Provide the [x, y] coordinate of the cell's center where the given text is located.  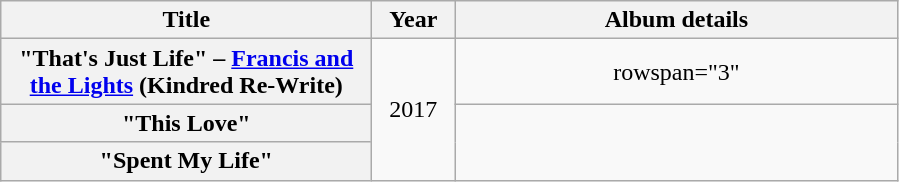
Title [186, 20]
"That's Just Life" – Francis and the Lights (Kindred Re-Write) [186, 72]
"Spent My Life" [186, 161]
rowspan="3" [676, 72]
"This Love" [186, 123]
Album details [676, 20]
2017 [414, 110]
Year [414, 20]
